Identify which cell holds the provided text, then report its [X, Y] central coordinate. 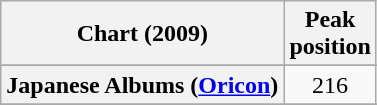
Peakposition [330, 34]
216 [330, 85]
Chart (2009) [142, 34]
Japanese Albums (Oricon) [142, 85]
